Pinpoint the cell where the given text exists, returning its (x, y) midpoint coordinate. 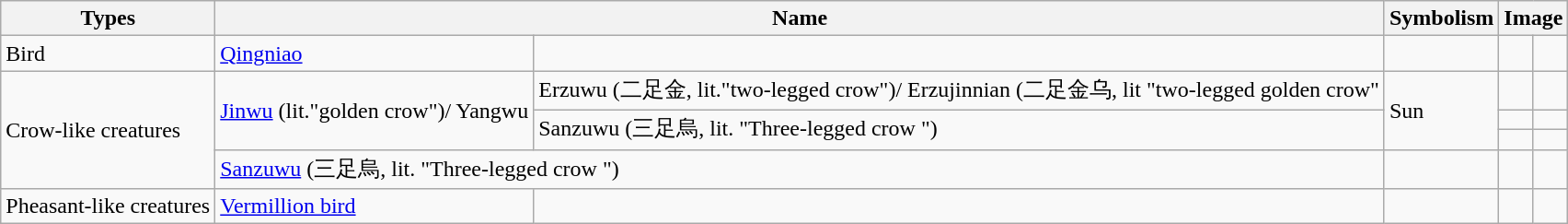
Bird (109, 53)
Qingniao (375, 53)
Name (801, 18)
Image (1533, 18)
Symbolism (1441, 18)
Erzuwu (二足金, lit."two-legged crow")/ Erzujinnian (二足金乌, lit "two-legged golden crow" (959, 90)
Jinwu (lit."golden crow")/ Yangwu (375, 111)
Types (109, 18)
Crow-like creatures (109, 130)
Sun (1441, 111)
Pheasant-like creatures (109, 206)
Vermillion bird (375, 206)
